Scan for the cell matching the given text and deliver its (x, y) coordinate at center. 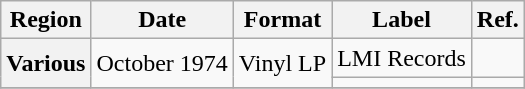
Date (162, 20)
Region (46, 20)
Vinyl LP (282, 64)
Format (282, 20)
Various (46, 64)
LMI Records (402, 58)
Label (402, 20)
October 1974 (162, 64)
Ref. (498, 20)
